Determine the [x, y] coordinate at the center of the cell enclosing the given text.  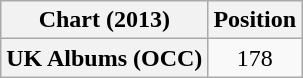
UK Albums (OCC) [104, 58]
Chart (2013) [104, 20]
Position [255, 20]
178 [255, 58]
